Provide the (x, y) coordinate of the cell's center where the given text is located.  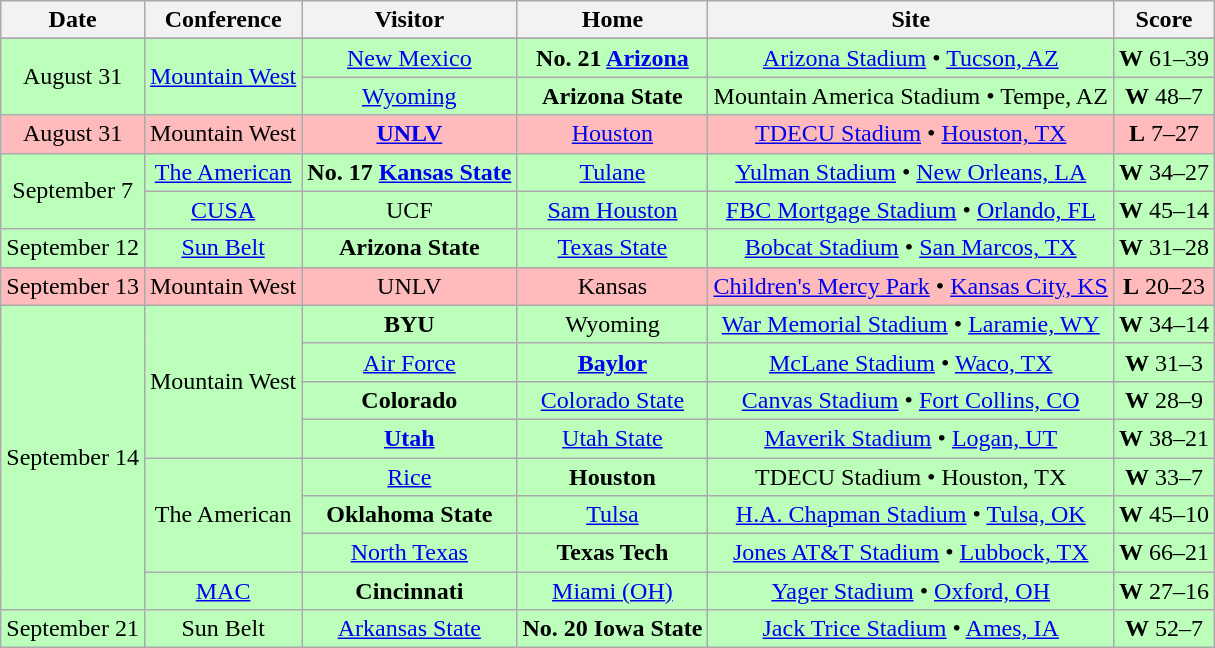
September 7 (73, 191)
Canvas Stadium • Fort Collins, CO (911, 400)
Children's Mercy Park • Kansas City, KS (911, 286)
Texas Tech (612, 553)
Yulman Stadium • New Orleans, LA (911, 172)
No. 21 Arizona (612, 58)
UCF (410, 210)
Cincinnati (410, 591)
L 7–27 (1164, 134)
Utah (410, 438)
Bobcat Stadium • San Marcos, TX (911, 248)
Site (911, 20)
September 21 (73, 629)
North Texas (410, 553)
September 13 (73, 286)
W 27–16 (1164, 591)
September 14 (73, 457)
BYU (410, 324)
FBC Mortgage Stadium • Orlando, FL (911, 210)
Yager Stadium • Oxford, OH (911, 591)
September 12 (73, 248)
No. 17 Kansas State (410, 172)
New Mexico (410, 58)
W 33–7 (1164, 477)
Kansas (612, 286)
W 45–14 (1164, 210)
Jack Trice Stadium • Ames, IA (911, 629)
War Memorial Stadium • Laramie, WY (911, 324)
L 20–23 (1164, 286)
Maverik Stadium • Logan, UT (911, 438)
Tulane (612, 172)
Mountain America Stadium • Tempe, AZ (911, 96)
Miami (OH) (612, 591)
Oklahoma State (410, 515)
McLane Stadium • Waco, TX (911, 362)
No. 20 Iowa State (612, 629)
Date (73, 20)
W 45–10 (1164, 515)
Home (612, 20)
Texas State (612, 248)
Sam Houston (612, 210)
Baylor (612, 362)
W 48–7 (1164, 96)
W 61–39 (1164, 58)
W 28–9 (1164, 400)
Utah State (612, 438)
W 34–27 (1164, 172)
Arkansas State (410, 629)
Air Force (410, 362)
W 38–21 (1164, 438)
W 31–3 (1164, 362)
Conference (222, 20)
Tulsa (612, 515)
Jones AT&T Stadium • Lubbock, TX (911, 553)
W 34–14 (1164, 324)
CUSA (222, 210)
Score (1164, 20)
MAC (222, 591)
Visitor (410, 20)
W 66–21 (1164, 553)
Colorado (410, 400)
Arizona Stadium • Tucson, AZ (911, 58)
H.A. Chapman Stadium • Tulsa, OK (911, 515)
Colorado State (612, 400)
Rice (410, 477)
W 52–7 (1164, 629)
W 31–28 (1164, 248)
